Search for the cell housing the specified text and yield its (X, Y) center coordinate. 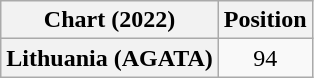
Position (265, 20)
Lithuania (AGATA) (110, 58)
94 (265, 58)
Chart (2022) (110, 20)
